Extract the (X, Y) coordinate from the center of the cell holding the provided text.  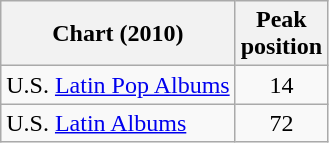
U.S. Latin Pop Albums (118, 85)
Peakposition (281, 34)
U.S. Latin Albums (118, 123)
Chart (2010) (118, 34)
72 (281, 123)
14 (281, 85)
